Capture the cell that displays the provided text and extract its [x, y] central coordinate. 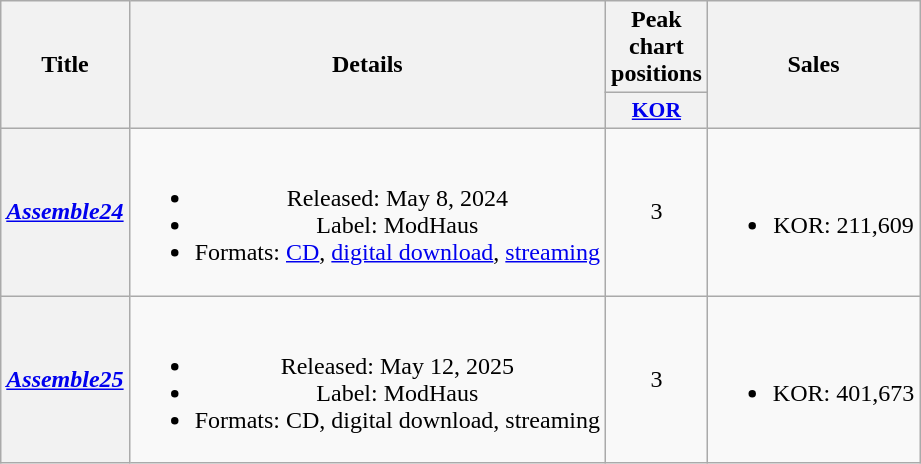
KOR: 401,673 [813, 380]
Assemble24 [65, 212]
KOR [657, 111]
Peak chart positions [657, 47]
Details [367, 65]
Sales [813, 65]
Assemble25 [65, 380]
Title [65, 65]
Released: May 8, 2024Label: ModHausFormats: CD, digital download, streaming [367, 212]
KOR: 211,609 [813, 212]
Released: May 12, 2025Label: ModHausFormats: CD, digital download, streaming [367, 380]
